Determine the [x, y] coordinate at the center of the cell enclosing the given text.  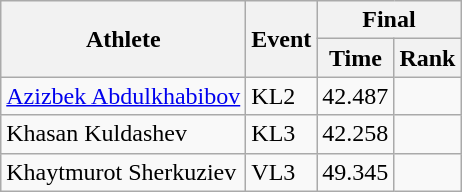
42.487 [356, 96]
Khasan Kuldashev [124, 134]
Khaytmurot Sherkuziev [124, 172]
VL3 [282, 172]
KL3 [282, 134]
KL2 [282, 96]
Azizbek Abdulkhabibov [124, 96]
Rank [428, 58]
Event [282, 39]
Time [356, 58]
Athlete [124, 39]
Final [389, 20]
42.258 [356, 134]
49.345 [356, 172]
